Scan for the cell matching the given text and deliver its [x, y] coordinate at center. 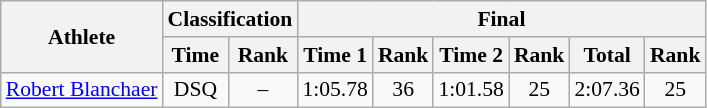
1:05.78 [334, 90]
1:01.58 [470, 90]
DSQ [196, 90]
Time 1 [334, 55]
Athlete [82, 36]
Time 2 [470, 55]
36 [404, 90]
2:07.36 [606, 90]
Classification [230, 19]
Time [196, 55]
Final [501, 19]
– [262, 90]
Robert Blanchaer [82, 90]
Total [606, 55]
